Extract the [x, y] coordinate from the center of the cell holding the provided text.  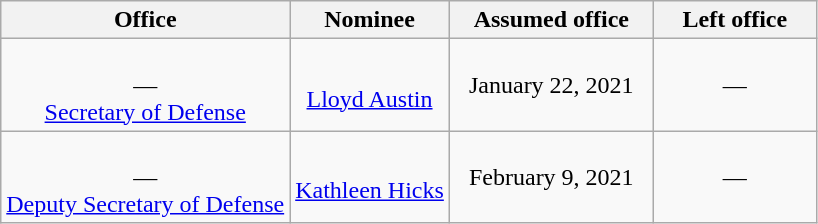
February 9, 2021 [551, 177]
Kathleen Hicks [370, 177]
Left office [734, 20]
Office [146, 20]
—Deputy Secretary of Defense [146, 177]
Assumed office [551, 20]
—Secretary of Defense [146, 85]
Nominee [370, 20]
January 22, 2021 [551, 85]
Lloyd Austin [370, 85]
